Extract the [X, Y] coordinate from the center of the cell holding the provided text.  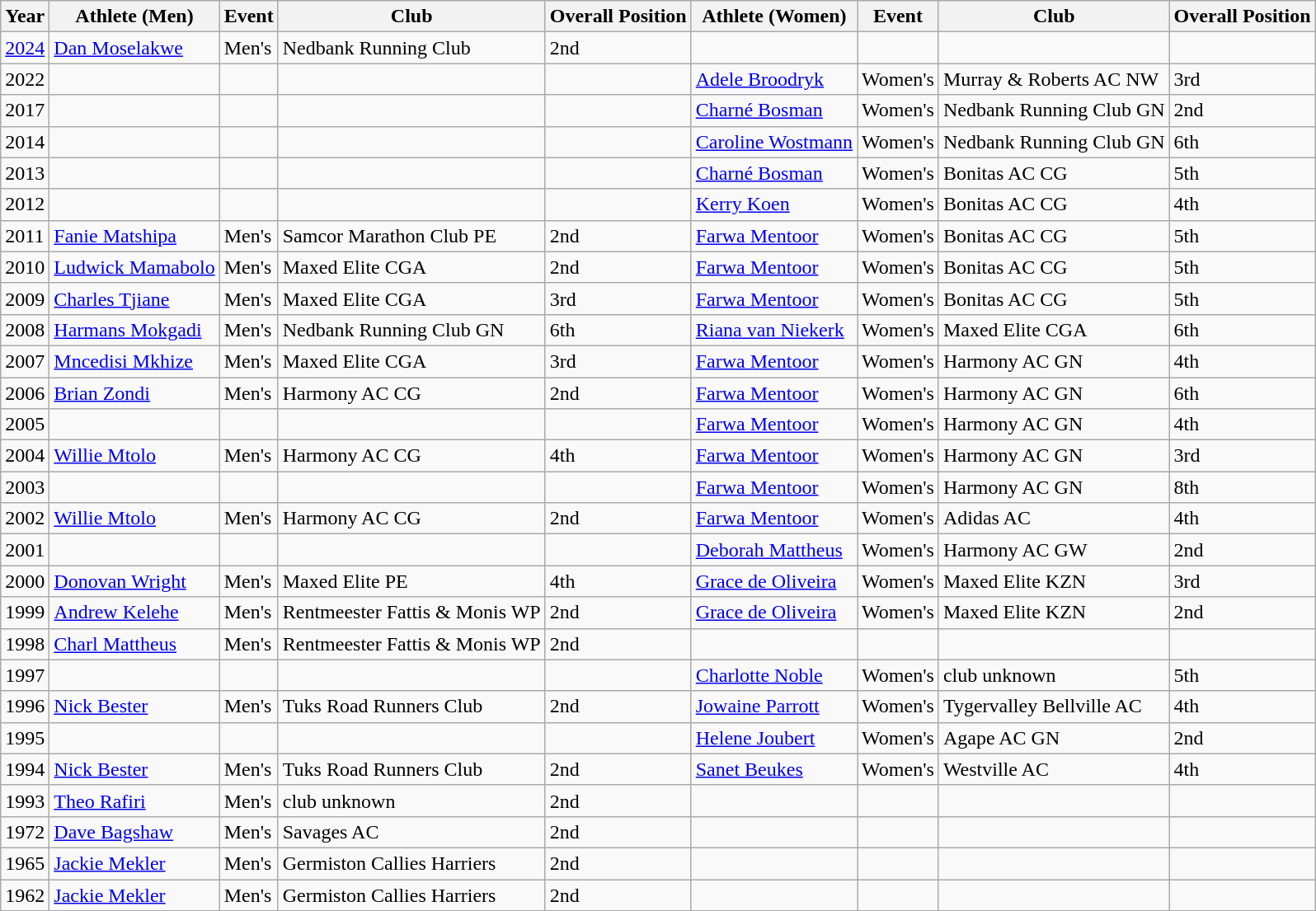
Year [25, 16]
Charl Mattheus [134, 644]
Murray & Roberts AC NW [1054, 79]
Mncedisi Mkhize [134, 361]
2012 [25, 204]
Theo Rafiri [134, 801]
1999 [25, 613]
Ludwick Mamabolo [134, 267]
2004 [25, 456]
Maxed Elite PE [411, 581]
Helene Joubert [773, 738]
2002 [25, 519]
1996 [25, 707]
Adidas AC [1054, 519]
2014 [25, 142]
2000 [25, 581]
Dave Bagshaw [134, 832]
Jowaine Parrott [773, 707]
Charlotte Noble [773, 675]
2005 [25, 425]
1962 [25, 895]
Charles Tjiane [134, 298]
2010 [25, 267]
Harmony AC GW [1054, 550]
1994 [25, 769]
2007 [25, 361]
Brian Zondi [134, 393]
Caroline Wostmann [773, 142]
Athlete (Men) [134, 16]
2006 [25, 393]
2008 [25, 330]
Donovan Wright [134, 581]
1972 [25, 832]
2024 [25, 48]
2003 [25, 487]
Sanet Beukes [773, 769]
Agape AC GN [1054, 738]
Dan Moselakwe [134, 48]
Kerry Koen [773, 204]
2009 [25, 298]
Savages AC [411, 832]
Adele Broodryk [773, 79]
Andrew Kelehe [134, 613]
1998 [25, 644]
2022 [25, 79]
Tygervalley Bellville AC [1054, 707]
1997 [25, 675]
Westville AC [1054, 769]
1965 [25, 863]
8th [1242, 487]
Harmans Mokgadi [134, 330]
1993 [25, 801]
Samcor Marathon Club PE [411, 236]
2013 [25, 173]
Nedbank Running Club [411, 48]
2011 [25, 236]
Deborah Mattheus [773, 550]
1995 [25, 738]
Fanie Matshipa [134, 236]
Athlete (Women) [773, 16]
2001 [25, 550]
2017 [25, 110]
Riana van Niekerk [773, 330]
